For the text-containing cell, return its midpoint in (x, y) coordinate format. 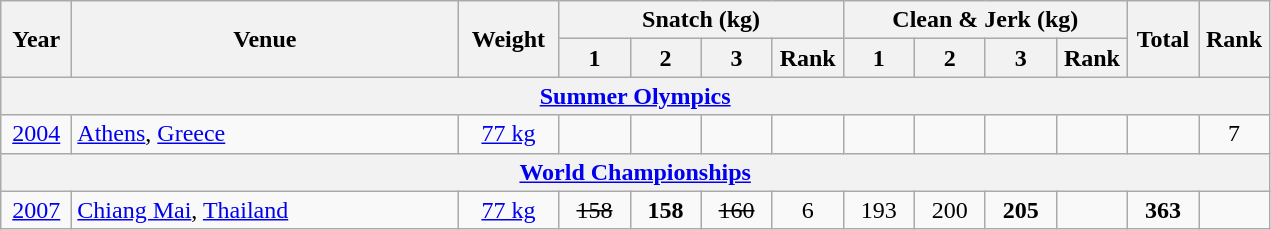
193 (878, 210)
Athens, Greece (265, 134)
Summer Olympics (636, 96)
Year (36, 39)
363 (1162, 210)
7 (1234, 134)
Total (1162, 39)
160 (736, 210)
World Championships (636, 172)
2007 (36, 210)
Snatch (kg) (701, 20)
Venue (265, 39)
Clean & Jerk (kg) (985, 20)
205 (1020, 210)
6 (808, 210)
Weight (508, 39)
Chiang Mai, Thailand (265, 210)
200 (950, 210)
2004 (36, 134)
